Detect which cell encompasses the target text, then output its [x, y] center coordinate. 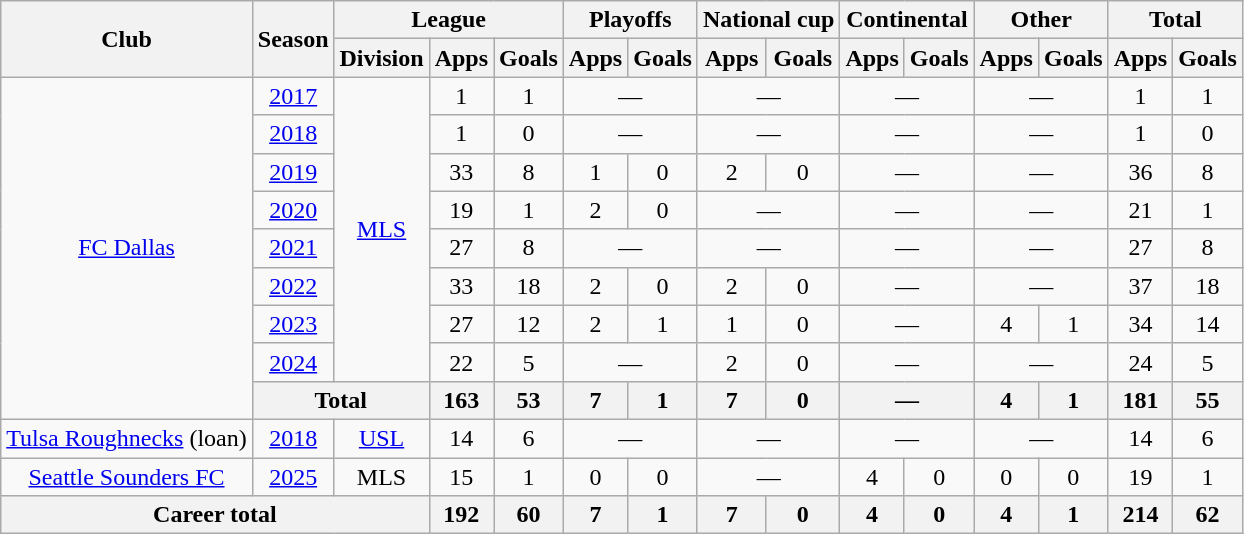
Season [293, 39]
Division [382, 58]
12 [529, 324]
22 [461, 362]
FC Dallas [127, 248]
Club [127, 39]
163 [461, 400]
2025 [293, 477]
60 [529, 515]
214 [1140, 515]
62 [1208, 515]
53 [529, 400]
15 [461, 477]
Seattle Sounders FC [127, 477]
2024 [293, 362]
2019 [293, 172]
181 [1140, 400]
Career total [215, 515]
League [448, 20]
USL [382, 438]
37 [1140, 286]
2017 [293, 96]
24 [1140, 362]
21 [1140, 210]
Other [1041, 20]
36 [1140, 172]
2023 [293, 324]
2020 [293, 210]
192 [461, 515]
Continental [907, 20]
55 [1208, 400]
34 [1140, 324]
2022 [293, 286]
Tulsa Roughnecks (loan) [127, 438]
Playoffs [630, 20]
2021 [293, 248]
National cup [768, 20]
